From the cell containing the given text, extract its center point as [x, y] coordinate. 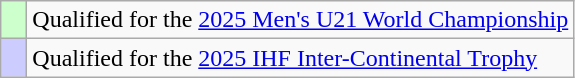
Qualified for the 2025 IHF Inter-Continental Trophy [300, 58]
Qualified for the 2025 Men's U21 World Championship [300, 20]
